Provide the (X, Y) coordinate of the cell's center where the given text is located.  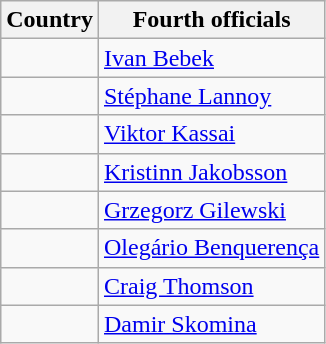
Grzegorz Gilewski (211, 210)
Stéphane Lannoy (211, 96)
Damir Skomina (211, 324)
Fourth officials (211, 20)
Kristinn Jakobsson (211, 172)
Olegário Benquerença (211, 248)
Ivan Bebek (211, 58)
Craig Thomson (211, 286)
Country (50, 20)
Viktor Kassai (211, 134)
